Pinpoint the cell where the given text exists, returning its [X, Y] midpoint coordinate. 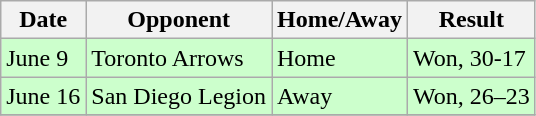
Away [340, 96]
Home [340, 58]
Date [44, 20]
Won, 30-17 [471, 58]
Won, 26–23 [471, 96]
June 9 [44, 58]
Opponent [179, 20]
Toronto Arrows [179, 58]
Home/Away [340, 20]
San Diego Legion [179, 96]
June 16 [44, 96]
Result [471, 20]
